Return [x, y] of the center of cell containing provided text 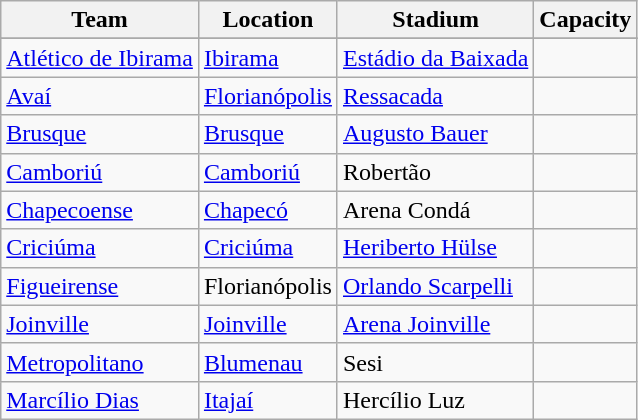
Orlando Scarpelli [435, 286]
Stadium [435, 20]
Atlético de Ibirama [100, 58]
Chapecó [268, 210]
Sesi [435, 362]
Location [268, 20]
Blumenau [268, 362]
Chapecoense [100, 210]
Ibirama [268, 58]
Hercílio Luz [435, 400]
Estádio da Baixada [435, 58]
Capacity [586, 20]
Arena Condá [435, 210]
Avaí [100, 96]
Metropolitano [100, 362]
Itajaí [268, 400]
Arena Joinville [435, 324]
Augusto Bauer [435, 134]
Team [100, 20]
Figueirense [100, 286]
Marcílio Dias [100, 400]
Ressacada [435, 96]
Robertão [435, 172]
Heriberto Hülse [435, 248]
